Identify which cell holds the provided text, then report its (X, Y) central coordinate. 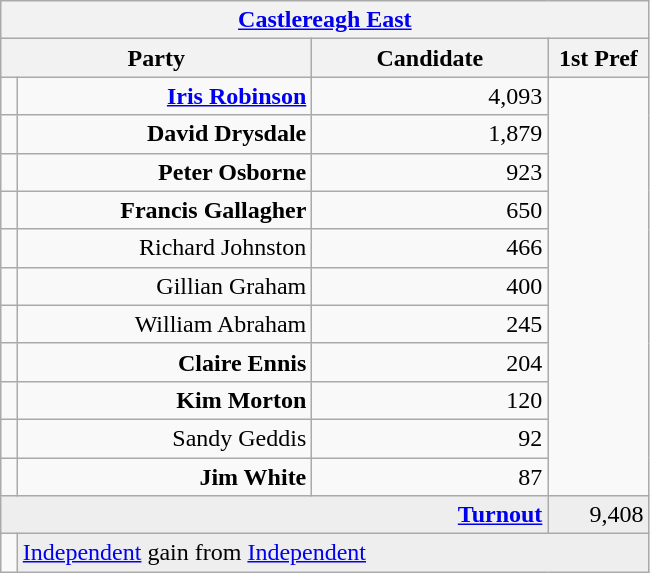
Richard Johnston (164, 248)
245 (430, 324)
Claire Ennis (164, 362)
Castlereagh East (325, 20)
92 (430, 438)
1st Pref (598, 58)
923 (430, 172)
Independent gain from Independent (333, 553)
Francis Gallagher (164, 210)
Kim Morton (164, 400)
Gillian Graham (164, 286)
Party (156, 58)
William Abraham (164, 324)
Turnout (274, 515)
1,879 (430, 134)
David Drysdale (164, 134)
466 (430, 248)
650 (430, 210)
Jim White (164, 477)
Iris Robinson (164, 96)
Sandy Geddis (164, 438)
9,408 (598, 515)
Candidate (430, 58)
Peter Osborne (164, 172)
120 (430, 400)
400 (430, 286)
204 (430, 362)
4,093 (430, 96)
87 (430, 477)
